Scan for the cell matching the given text and deliver its [x, y] coordinate at center. 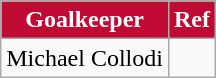
Ref [192, 20]
Goalkeeper [85, 20]
Michael Collodi [85, 58]
